Return (x, y) of the center of cell containing provided text 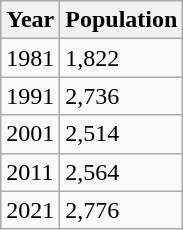
2011 (30, 172)
1,822 (122, 58)
2,776 (122, 210)
Year (30, 20)
2001 (30, 134)
1981 (30, 58)
2,514 (122, 134)
2,564 (122, 172)
Population (122, 20)
1991 (30, 96)
2021 (30, 210)
2,736 (122, 96)
